Identify which cell holds the provided text, then report its [X, Y] central coordinate. 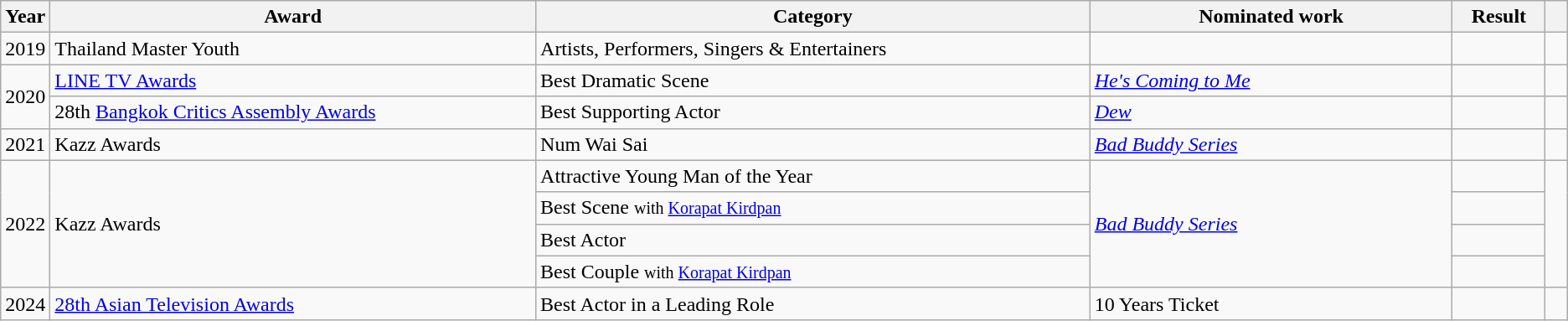
Year [25, 17]
Attractive Young Man of the Year [813, 176]
Best Dramatic Scene [813, 80]
Best Scene with Korapat Kirdpan [813, 208]
10 Years Ticket [1271, 303]
Best Actor in a Leading Role [813, 303]
Num Wai Sai [813, 144]
He's Coming to Me [1271, 80]
Category [813, 17]
Best Actor [813, 240]
Thailand Master Youth [293, 49]
2021 [25, 144]
2022 [25, 224]
2019 [25, 49]
28th Bangkok Critics Assembly Awards [293, 112]
Nominated work [1271, 17]
2024 [25, 303]
Best Couple with Korapat Kirdpan [813, 272]
Dew [1271, 112]
Award [293, 17]
28th Asian Television Awards [293, 303]
LINE TV Awards [293, 80]
Best Supporting Actor [813, 112]
Artists, Performers, Singers & Entertainers [813, 49]
Result [1499, 17]
2020 [25, 96]
